Locate the cell with the specified text and output its (x, y) center coordinate. 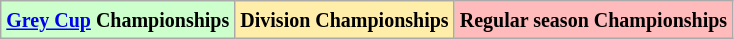
Grey Cup Championships (118, 20)
Division Championships (344, 20)
Regular season Championships (593, 20)
